Provide the (x, y) coordinate of the cell's center where the given text is located.  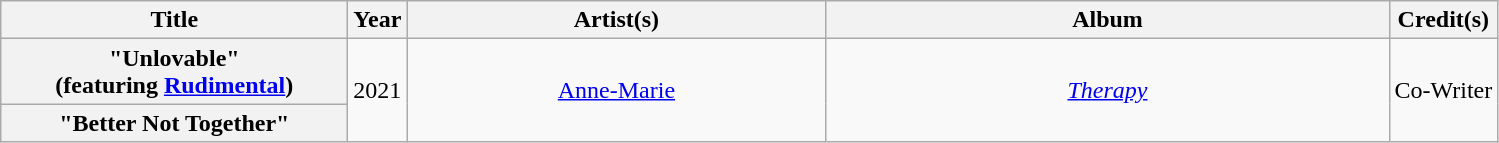
"Unlovable"(featuring Rudimental) (174, 72)
Anne-Marie (616, 90)
2021 (378, 90)
Year (378, 20)
Credit(s) (1444, 20)
Title (174, 20)
Therapy (1108, 90)
Artist(s) (616, 20)
Co-Writer (1444, 90)
"Better Not Together" (174, 123)
Album (1108, 20)
